Output the (X, Y) coordinate of the center of the cell containing the given text.  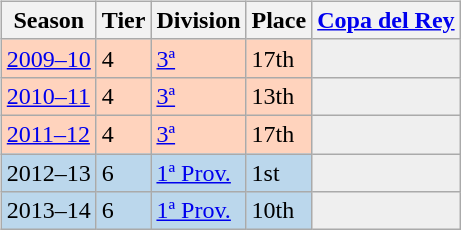
2013–14 (48, 211)
Division (198, 20)
2012–13 (48, 173)
10th (279, 211)
1st (279, 173)
2010–11 (48, 96)
Tier (124, 20)
2009–10 (48, 58)
Place (279, 20)
2011–12 (48, 134)
13th (279, 96)
Season (48, 20)
Copa del Rey (386, 20)
